Identify which cell holds the provided text, then report its [X, Y] central coordinate. 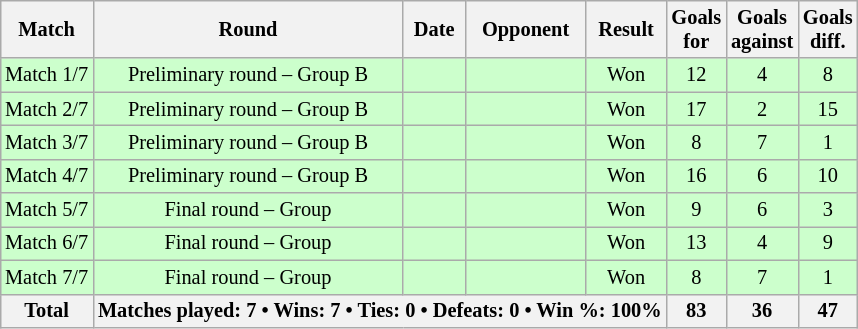
2 [762, 109]
Match 7/7 [46, 277]
Opponent [525, 29]
17 [697, 109]
Match 2/7 [46, 109]
Match 4/7 [46, 176]
83 [697, 311]
Match 5/7 [46, 210]
Match 1/7 [46, 75]
Goalsfor [697, 29]
Match [46, 29]
Match 3/7 [46, 142]
16 [697, 176]
Total [46, 311]
Match 6/7 [46, 243]
47 [828, 311]
13 [697, 243]
36 [762, 311]
Result [626, 29]
3 [828, 210]
12 [697, 75]
Matches played: 7 • Wins: 7 • Ties: 0 • Defeats: 0 • Win %: 100% [380, 311]
Goalsagainst [762, 29]
Round [248, 29]
10 [828, 176]
Goalsdiff. [828, 29]
Date [434, 29]
15 [828, 109]
